Determine the (X, Y) coordinate at the center of the cell enclosing the given text.  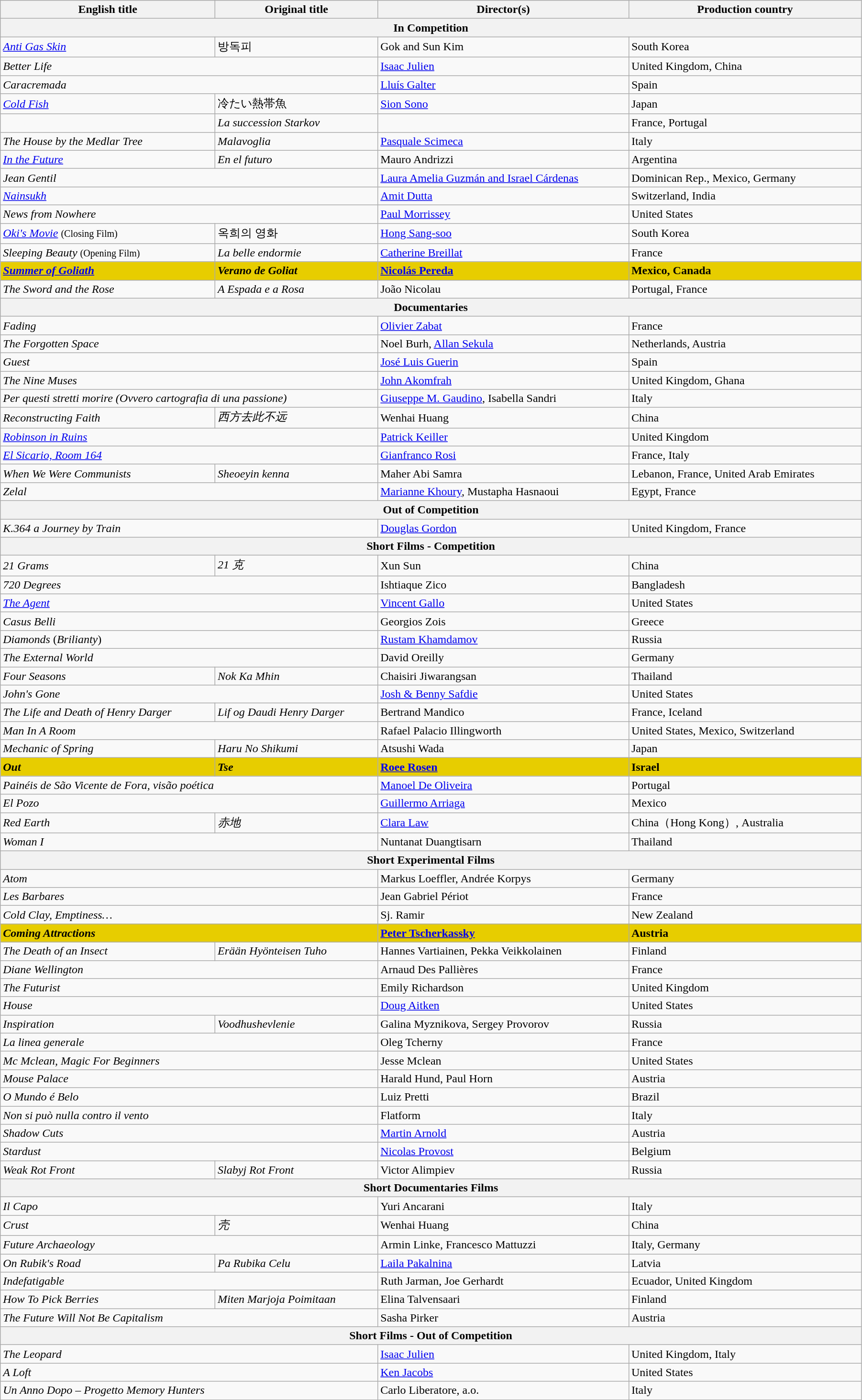
Sheoeyin kenna (297, 473)
Flatform (503, 1115)
Portugal (745, 785)
Switzerland, India (745, 196)
Anti Gas Skin (108, 47)
Laura Amelia Guzmán and Israel Cárdenas (503, 178)
Per questi stretti morire (Ovvero cartografia di una passione) (189, 399)
Guillermo Arriaga (503, 803)
Red Earth (108, 823)
Out of Competition (431, 510)
Short Films - Competition (431, 546)
Yuri Ancarani (503, 1206)
Nainsukh (189, 196)
Harald Hund, Paul Horn (503, 1078)
Les Barbares (189, 897)
Un Anno Dopo – Progetto Memory Hunters (189, 1390)
United Kingdom, Ghana (745, 380)
Robinson in Ruins (189, 437)
Peter Tscherkassky (503, 933)
Giuseppe M. Gaudino, Isabella Sandri (503, 399)
Documentaries (431, 307)
Director(s) (503, 10)
Galina Myznikova, Sergey Provorov (503, 1024)
O Mundo é Belo (189, 1097)
The Future Will Not Be Capitalism (189, 1318)
Amit Dutta (503, 196)
Jean Gabriel Périot (503, 897)
Patrick Keiller (503, 437)
La succession Starkov (297, 123)
Malavoglia (297, 141)
In Competition (431, 28)
The Nine Muses (189, 380)
西方去此不远 (297, 418)
Victor Alimpiev (503, 1170)
Guest (189, 362)
720 Degrees (189, 585)
En el futuro (297, 159)
Gok and Sun Kim (503, 47)
Bertrand Mandico (503, 712)
Atom (189, 878)
Maher Abi Samra (503, 473)
21 克 (297, 566)
Vincent Gallo (503, 603)
Belgium (745, 1152)
K.364 a Journey by Train (189, 528)
John's Gone (189, 694)
A Loft (189, 1372)
Netherlands, Austria (745, 344)
Carlo Liberatore, a.o. (503, 1390)
News from Nowhere (189, 214)
Tse (297, 767)
Ecuador, United Kingdom (745, 1281)
France, Portugal (745, 123)
Greece (745, 621)
Egypt, France (745, 491)
冷たい熱帯魚 (297, 104)
A Espada e a Rosa (297, 289)
Short Experimental Films (431, 860)
The External World (189, 657)
21 Grams (108, 566)
Man In A Room (189, 731)
Zelal (189, 491)
Casus Belli (189, 621)
Indefatigable (189, 1281)
John Akomfrah (503, 380)
Cold Fish (108, 104)
赤地 (297, 823)
Voodhushevlenie (297, 1024)
Shadow Cuts (189, 1133)
José Luis Guerin (503, 362)
Nok Ka Mhin (297, 676)
The Life and Death of Henry Darger (108, 712)
Out (108, 767)
On Rubik's Road (108, 1263)
Italy, Germany (745, 1244)
Better Life (189, 66)
Stardust (189, 1152)
Oleg Tcherny (503, 1042)
Nicolas Provost (503, 1152)
Nuntanat Duangtisarn (503, 842)
Pasquale Scimeca (503, 141)
Argentina (745, 159)
Short Documentaries Films (431, 1188)
Brazil (745, 1097)
Painéis de São Vicente de Fora, visão poética (189, 785)
Ruth Jarman, Joe Gerhardt (503, 1281)
Mauro Andrizzi (503, 159)
Manoel De Oliveira (503, 785)
Atsushi Wada (503, 749)
Doug Aitken (503, 1006)
The Futurist (189, 988)
Reconstructing Faith (108, 418)
Marianne Khoury, Mustapha Hasnaoui (503, 491)
Israel (745, 767)
English title (108, 10)
Cold Clay, Emptiness… (189, 915)
Rustam Khamdamov (503, 639)
Mexico (745, 803)
João Nicolau (503, 289)
Georgios Zois (503, 621)
United Kingdom, China (745, 66)
The House by the Medlar Tree (108, 141)
Luiz Pretti (503, 1097)
France, Iceland (745, 712)
Arnaud Des Pallières (503, 969)
Crust (108, 1226)
Sion Sono (503, 104)
Diane Wellington (189, 969)
The Sword and the Rose (108, 289)
Mexico, Canada (745, 271)
방독피 (297, 47)
Emily Richardson (503, 988)
Fading (189, 325)
United Kingdom, France (745, 528)
How To Pick Berries (108, 1300)
La belle endormie (297, 253)
Bangladesh (745, 585)
China（Hong Kong）, Australia (745, 823)
El Sicario, Room 164 (189, 455)
壳 (297, 1226)
Mc Mclean, Magic For Beginners (189, 1060)
Portugal, France (745, 289)
Lif og Daudi Henry Darger (297, 712)
Slabyj Rot Front (297, 1170)
Paul Morrissey (503, 214)
Oki's Movie (Closing Film) (108, 233)
Non si può nulla contro il vento (189, 1115)
David Oreilly (503, 657)
Verano de Goliat (297, 271)
Jean Gentil (189, 178)
Catherine Breillat (503, 253)
House (189, 1006)
Caracremada (189, 85)
Chaisiri Jiwarangsan (503, 676)
Ken Jacobs (503, 1372)
Olivier Zabat (503, 325)
Hannes Vartiainen, Pekka Veikkolainen (503, 951)
La linea generale (189, 1042)
Nicolás Pereda (503, 271)
New Zealand (745, 915)
Martin Arnold (503, 1133)
Summer of Goliath (108, 271)
Latvia (745, 1263)
Woman I (189, 842)
Hong Sang-soo (503, 233)
Roee Rosen (503, 767)
The Agent (189, 603)
Dominican Rep., Mexico, Germany (745, 178)
Coming Attractions (189, 933)
Future Archaeology (189, 1244)
Laila Pakalnina (503, 1263)
Production country (745, 10)
Weak Rot Front (108, 1170)
The Forgotten Space (189, 344)
Lluís Galter (503, 85)
Elina Talvensaari (503, 1300)
Ishtiaque Zico (503, 585)
Inspiration (108, 1024)
Short Films - Out of Competition (431, 1336)
옥희의 영화 (297, 233)
Rafael Palacio Illingworth (503, 731)
Lebanon, France, United Arab Emirates (745, 473)
Sasha Pirker (503, 1318)
The Leopard (189, 1354)
France, Italy (745, 455)
The Death of an Insect (108, 951)
Haru No Shikumi (297, 749)
Armin Linke, Francesco Mattuzzi (503, 1244)
United Kingdom, Italy (745, 1354)
Erään Hyönteisen Tuho (297, 951)
Gianfranco Rosi (503, 455)
Original title (297, 10)
Mouse Palace (189, 1078)
Diamonds (Brilianty) (189, 639)
United States, Mexico, Switzerland (745, 731)
Markus Loeffler, Andrée Korpys (503, 878)
Clara Law (503, 823)
Pa Rubika Celu (297, 1263)
Jesse Mclean (503, 1060)
Il Capo (189, 1206)
Douglas Gordon (503, 528)
Mechanic of Spring (108, 749)
In the Future (108, 159)
El Pozo (189, 803)
Four Seasons (108, 676)
When We Were Communists (108, 473)
Sj. Ramir (503, 915)
Josh & Benny Safdie (503, 694)
Sleeping Beauty (Opening Film) (108, 253)
Xun Sun (503, 566)
Miten Marjoja Poimitaan (297, 1300)
Noel Burh, Allan Sekula (503, 344)
